Extract the [x, y] coordinate from the center of the cell holding the provided text.  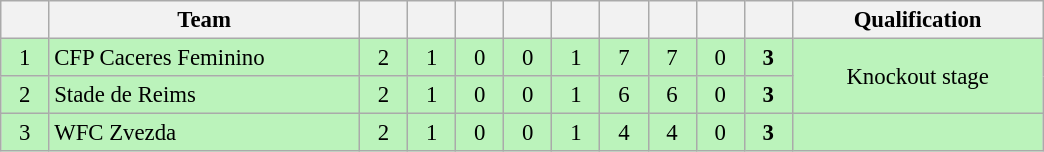
Stade de Reims [204, 95]
CFP Caceres Feminino [204, 58]
Qualification [918, 20]
Knockout stage [918, 76]
Team [204, 20]
WFC Zvezda [204, 133]
